Scan for the cell matching the given text and deliver its [X, Y] coordinate at center. 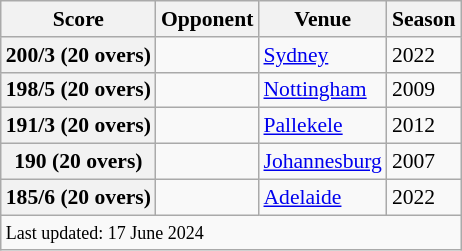
200/3 (20 overs) [78, 55]
198/5 (20 overs) [78, 90]
2012 [424, 126]
Johannesburg [322, 162]
Last updated: 17 June 2024 [231, 233]
Sydney [322, 55]
185/6 (20 overs) [78, 197]
2007 [424, 162]
Pallekele [322, 126]
190 (20 overs) [78, 162]
2009 [424, 90]
Opponent [208, 19]
Nottingham [322, 90]
191/3 (20 overs) [78, 126]
Season [424, 19]
Score [78, 19]
Adelaide [322, 197]
Venue [322, 19]
